Capture the cell that displays the provided text and extract its [X, Y] central coordinate. 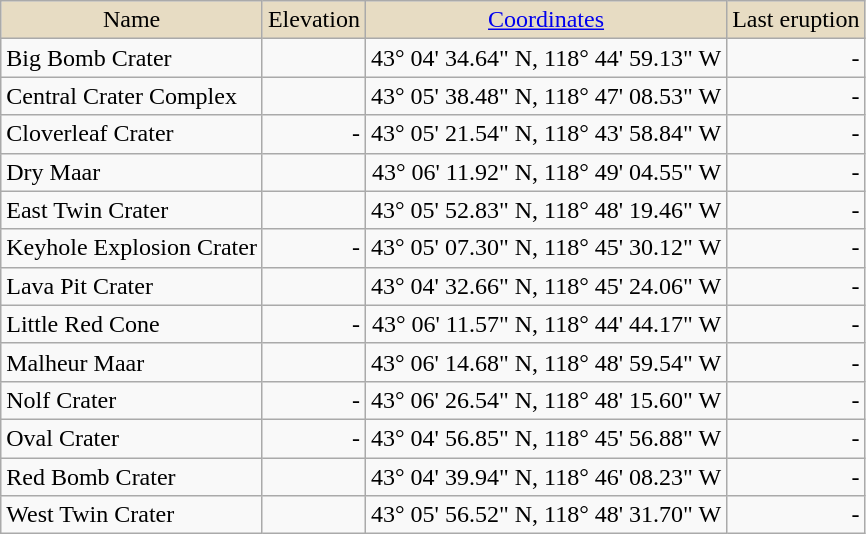
Big Bomb Crater [132, 58]
43° 04' 56.85" N, 118° 45' 56.88" W [546, 438]
Coordinates [546, 20]
Cloverleaf Crater [132, 134]
43° 04' 34.64" N, 118° 44' 59.13" W [546, 58]
43° 06' 14.68" N, 118° 48' 59.54" W [546, 362]
43° 04' 39.94" N, 118° 46' 08.23" W [546, 477]
43° 05' 07.30" N, 118° 45' 30.12" W [546, 248]
43° 06' 11.57" N, 118° 44' 44.17" W [546, 324]
43° 05' 56.52" N, 118° 48' 31.70" W [546, 515]
43° 04' 32.66" N, 118° 45' 24.06" W [546, 286]
Red Bomb Crater [132, 477]
43° 05' 38.48" N, 118° 47' 08.53" W [546, 96]
43° 06' 26.54" N, 118° 48' 15.60" W [546, 400]
43° 05' 21.54" N, 118° 43' 58.84" W [546, 134]
Oval Crater [132, 438]
Nolf Crater [132, 400]
Central Crater Complex [132, 96]
43° 06' 11.92" N, 118° 49' 04.55" W [546, 172]
Keyhole Explosion Crater [132, 248]
Malheur Maar [132, 362]
West Twin Crater [132, 515]
Little Red Cone [132, 324]
43° 05' 52.83" N, 118° 48' 19.46" W [546, 210]
Last eruption [796, 20]
Dry Maar [132, 172]
East Twin Crater [132, 210]
Elevation [314, 20]
Lava Pit Crater [132, 286]
Name [132, 20]
